Determine the (X, Y) coordinate at the center of the cell enclosing the given text.  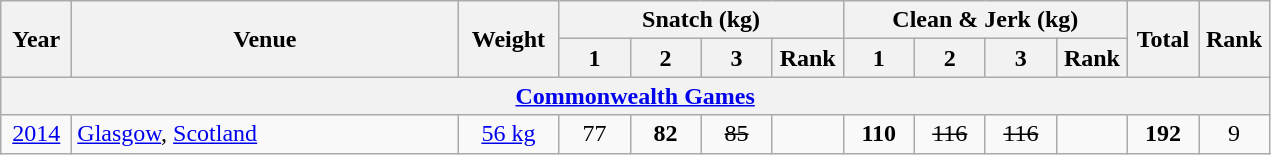
56 kg (508, 134)
77 (594, 134)
82 (666, 134)
9 (1234, 134)
Weight (508, 39)
Glasgow, Scotland (265, 134)
Year (36, 39)
192 (1162, 134)
Venue (265, 39)
110 (878, 134)
Total (1162, 39)
2014 (36, 134)
Commonwealth Games (636, 96)
Snatch (kg) (701, 20)
85 (736, 134)
Clean & Jerk (kg) (985, 20)
